Search for the cell housing the specified text and yield its (x, y) center coordinate. 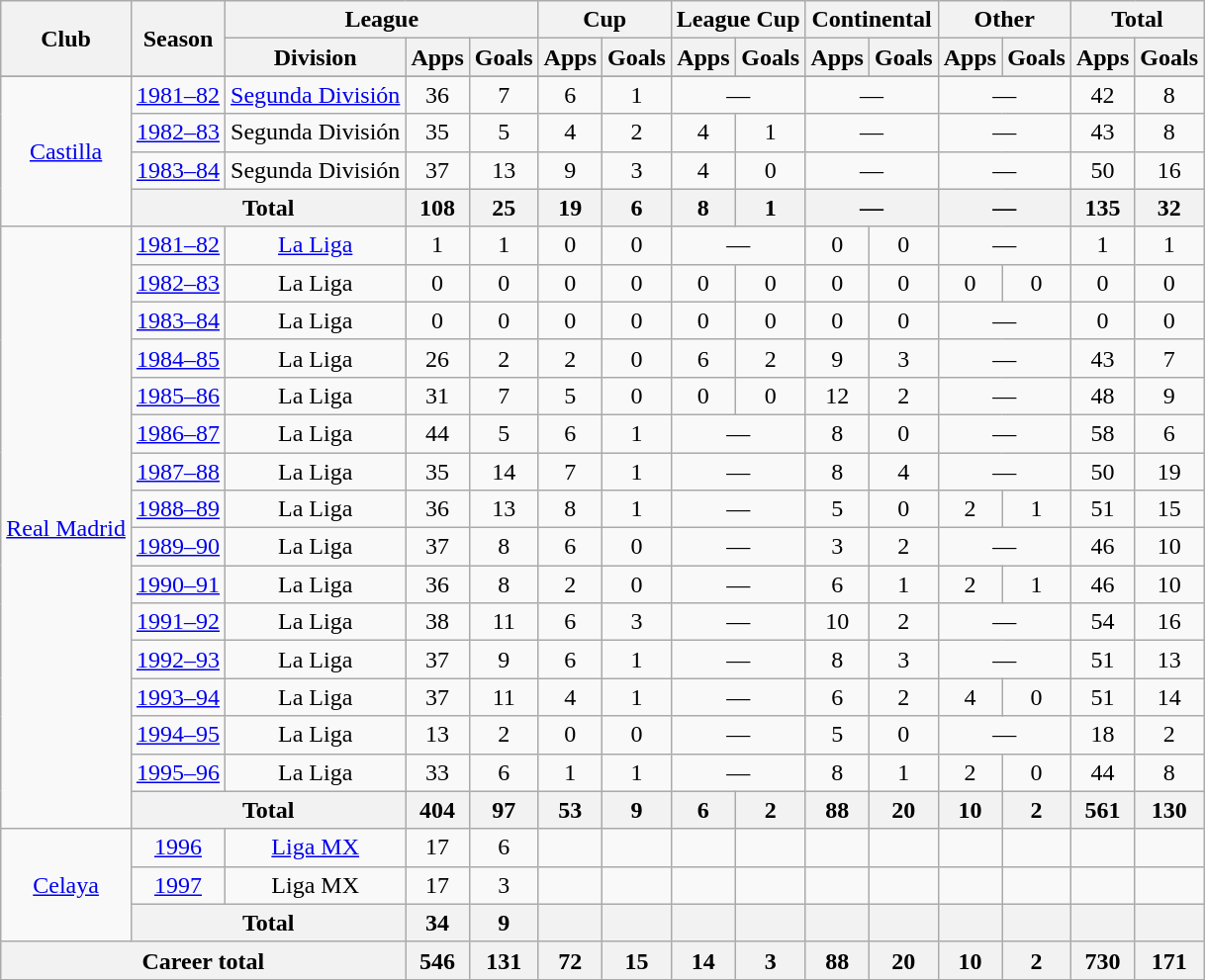
1985–86 (178, 396)
26 (437, 358)
1993–94 (178, 697)
1986–87 (178, 433)
546 (437, 960)
Continental (872, 20)
1991–92 (178, 622)
1995–96 (178, 772)
Castilla (66, 151)
108 (437, 208)
Division (316, 57)
730 (1102, 960)
1988–89 (178, 509)
32 (1169, 208)
42 (1102, 95)
135 (1102, 208)
1990–91 (178, 584)
25 (504, 208)
130 (1169, 810)
72 (570, 960)
1996 (178, 847)
1994–95 (178, 735)
Other (1004, 20)
34 (437, 923)
1989–90 (178, 547)
131 (504, 960)
31 (437, 396)
Career total (204, 960)
53 (570, 810)
38 (437, 622)
48 (1102, 396)
1997 (178, 885)
League (382, 20)
54 (1102, 622)
171 (1169, 960)
561 (1102, 810)
33 (437, 772)
18 (1102, 735)
404 (437, 810)
Cup (604, 20)
League Cup (738, 20)
97 (504, 810)
Club (66, 39)
12 (837, 396)
1984–85 (178, 358)
1992–93 (178, 660)
58 (1102, 433)
Season (178, 39)
Celaya (66, 885)
Real Madrid (66, 528)
1987–88 (178, 472)
